Scan for the cell matching the given text and deliver its (x, y) coordinate at center. 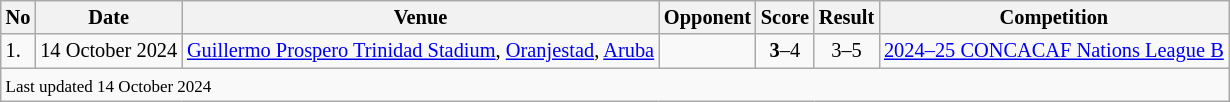
3–4 (785, 51)
1. (18, 51)
Guillermo Prospero Trinidad Stadium, Oranjestad, Aruba (420, 51)
Score (785, 17)
Date (108, 17)
Result (846, 17)
2024–25 CONCACAF Nations League B (1054, 51)
Last updated 14 October 2024 (615, 85)
14 October 2024 (108, 51)
No (18, 17)
Opponent (708, 17)
Competition (1054, 17)
3–5 (846, 51)
Venue (420, 17)
